Find where the given text appears and provide that cell's center as [X, Y] coordinate. 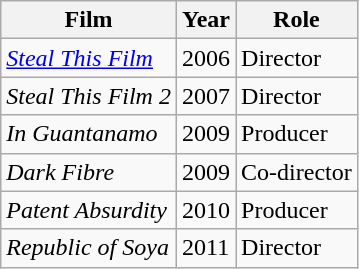
Dark Fibre [89, 172]
2011 [206, 248]
Steal This Film 2 [89, 96]
Steal This Film [89, 58]
Year [206, 20]
In Guantanamo [89, 134]
2006 [206, 58]
Patent Absurdity [89, 210]
2010 [206, 210]
Film [89, 20]
Republic of Soya [89, 248]
Role [297, 20]
Co-director [297, 172]
2007 [206, 96]
